For the text-containing cell, return its midpoint in [X, Y] coordinate format. 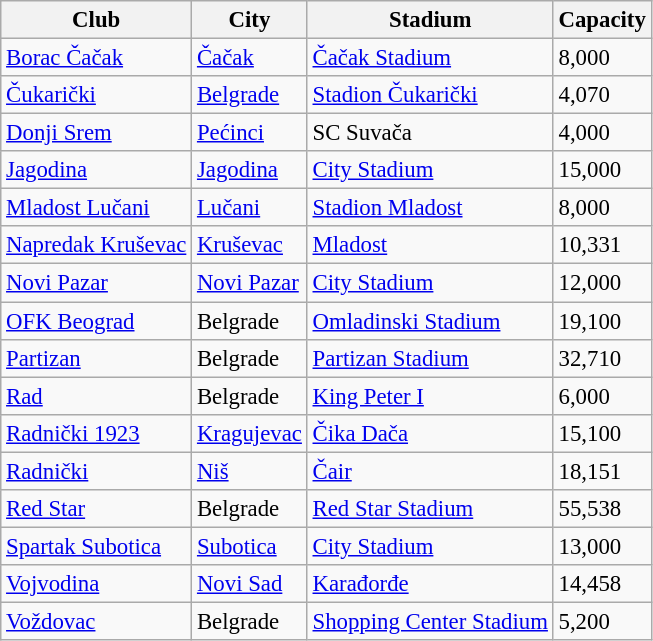
Mladost [430, 245]
Red Star Stadium [430, 509]
Napredak Kruševac [96, 245]
13,000 [602, 546]
55,538 [602, 509]
Spartak Subotica [96, 546]
14,458 [602, 584]
15,100 [602, 433]
Capacity [602, 20]
Partizan Stadium [430, 358]
Radnički 1923 [96, 433]
15,000 [602, 170]
Lučani [250, 208]
Borac Čačak [96, 58]
Čukarički [96, 95]
Čačak [250, 58]
Pećinci [250, 133]
City [250, 20]
32,710 [602, 358]
4,070 [602, 95]
Čair [430, 471]
19,100 [602, 321]
18,151 [602, 471]
Kragujevac [250, 433]
12,000 [602, 283]
King Peter I [430, 396]
SC Suvača [430, 133]
Stadion Mladost [430, 208]
6,000 [602, 396]
Niš [250, 471]
Karađorđe [430, 584]
4,000 [602, 133]
Novi Sad [250, 584]
Stadion Čukarički [430, 95]
OFK Beograd [96, 321]
Shopping Center Stadium [430, 621]
Čačak Stadium [430, 58]
Vojvodina [96, 584]
Rad [96, 396]
Red Star [96, 509]
Club [96, 20]
10,331 [602, 245]
Stadium [430, 20]
Partizan [96, 358]
Omladinski Stadium [430, 321]
5,200 [602, 621]
Kruševac [250, 245]
Radnički [96, 471]
Subotica [250, 546]
Čika Dača [430, 433]
Mladost Lučani [96, 208]
Donji Srem [96, 133]
Voždovac [96, 621]
